Detect which cell encompasses the target text, then output its [x, y] center coordinate. 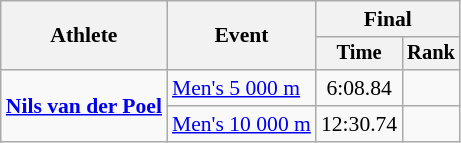
Athlete [84, 36]
Men's 10 000 m [242, 124]
Nils van der Poel [84, 106]
6:08.84 [359, 88]
12:30.74 [359, 124]
Event [242, 36]
Rank [431, 54]
Time [359, 54]
Men's 5 000 m [242, 88]
Final [388, 19]
